Locate the cell with the specified text and output its (x, y) center coordinate. 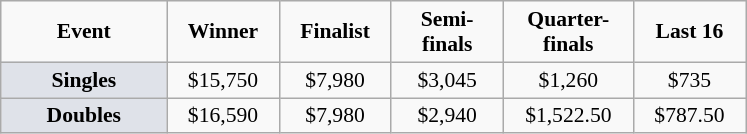
Quarter-finals (568, 32)
$16,590 (223, 116)
$735 (689, 80)
Singles (84, 80)
Winner (223, 32)
$2,940 (447, 116)
$3,045 (447, 80)
$1,522.50 (568, 116)
$1,260 (568, 80)
Semi-finals (447, 32)
$787.50 (689, 116)
Doubles (84, 116)
$15,750 (223, 80)
Event (84, 32)
Finalist (335, 32)
Last 16 (689, 32)
